Extract the (X, Y) coordinate from the center of the cell holding the provided text.  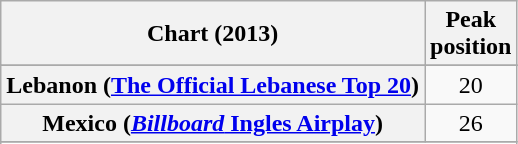
20 (471, 85)
Lebanon (The Official Lebanese Top 20) (213, 85)
Peakposition (471, 34)
Chart (2013) (213, 34)
Mexico (Billboard Ingles Airplay) (213, 123)
26 (471, 123)
